Return (X, Y) of the center of cell containing provided text 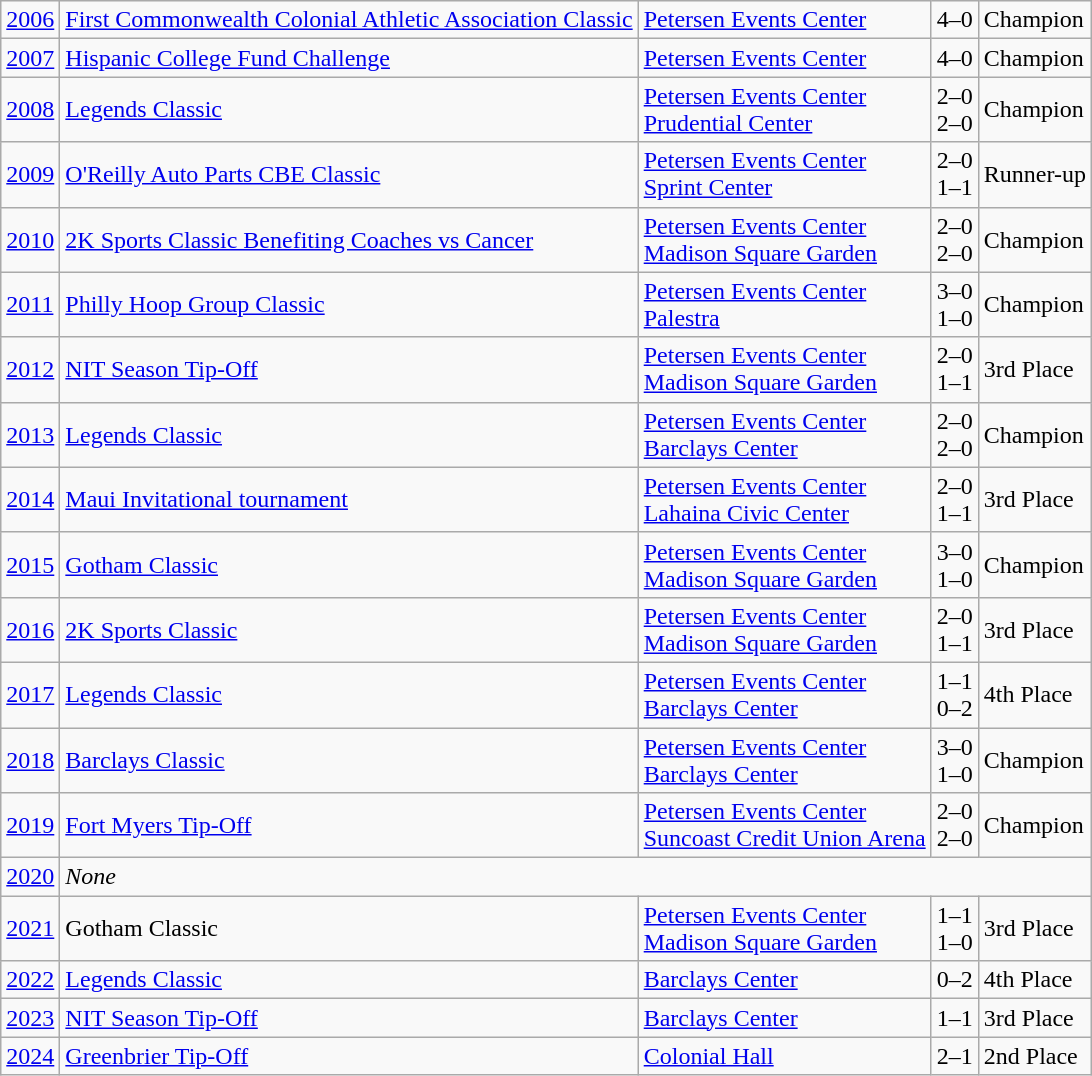
Runner-up (1034, 174)
2023 (30, 1018)
None (576, 877)
2008 (30, 110)
1–11–0 (954, 928)
Petersen Events CenterSuncoast Credit Union Arena (784, 826)
2016 (30, 630)
1–10–2 (954, 694)
2020 (30, 877)
2006 (30, 20)
2019 (30, 826)
2007 (30, 58)
2014 (30, 500)
2013 (30, 434)
Petersen Events CenterPrudential Center (784, 110)
O'Reilly Auto Parts CBE Classic (349, 174)
2024 (30, 1056)
Petersen Events CenterSprint Center (784, 174)
Greenbrier Tip-Off (349, 1056)
2015 (30, 564)
Petersen Events CenterLahaina Civic Center (784, 500)
2021 (30, 928)
2018 (30, 760)
1–1 (954, 1018)
2K Sports Classic (349, 630)
Hispanic College Fund Challenge (349, 58)
2–1 (954, 1056)
2nd Place (1034, 1056)
2009 (30, 174)
0–2 (954, 980)
First Commonwealth Colonial Athletic Association Classic (349, 20)
Barclays Classic (349, 760)
Colonial Hall (784, 1056)
2K Sports Classic Benefiting Coaches vs Cancer (349, 240)
2012 (30, 370)
Petersen Events CenterPalestra (784, 304)
Fort Myers Tip-Off (349, 826)
2010 (30, 240)
Maui Invitational tournament (349, 500)
2017 (30, 694)
2011 (30, 304)
2022 (30, 980)
Philly Hoop Group Classic (349, 304)
